From the cell containing the given text, extract its center point as (X, Y) coordinate. 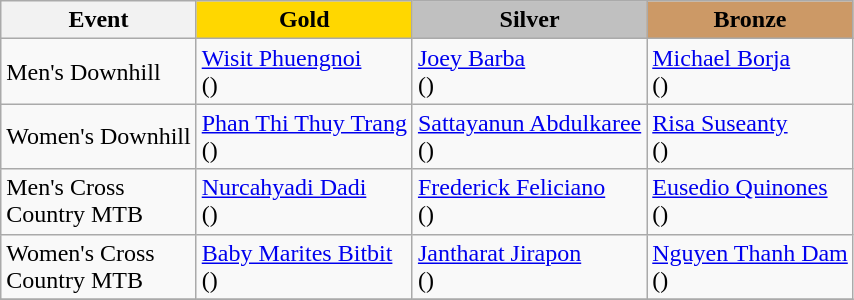
Wisit Phuengnoi () (304, 72)
Bronze (750, 20)
Men's Cross Country MTB (98, 202)
Phan Thi Thuy Trang () (304, 136)
Event (98, 20)
Women's Downhill (98, 136)
Silver (529, 20)
Sattayanun Abdulkaree () (529, 136)
Risa Suseanty () (750, 136)
Nurcahyadi Dadi () (304, 202)
Gold (304, 20)
Baby Marites Bitbit () (304, 266)
Men's Downhill (98, 72)
Jantharat Jirapon () (529, 266)
Michael Borja () (750, 72)
Joey Barba () (529, 72)
Women's Cross Country MTB (98, 266)
Eusedio Quinones () (750, 202)
Nguyen Thanh Dam () (750, 266)
Frederick Feliciano () (529, 202)
